Determine the (x, y) coordinate at the center of the cell enclosing the given text.  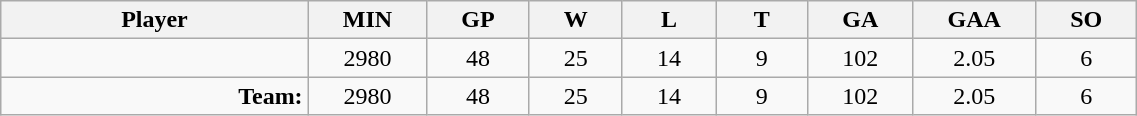
GAA (974, 20)
GP (478, 20)
L (668, 20)
MIN (368, 20)
W (576, 20)
Player (154, 20)
GA (860, 20)
Team: (154, 96)
T (762, 20)
SO (1086, 20)
